Detect which cell encompasses the target text, then output its [x, y] center coordinate. 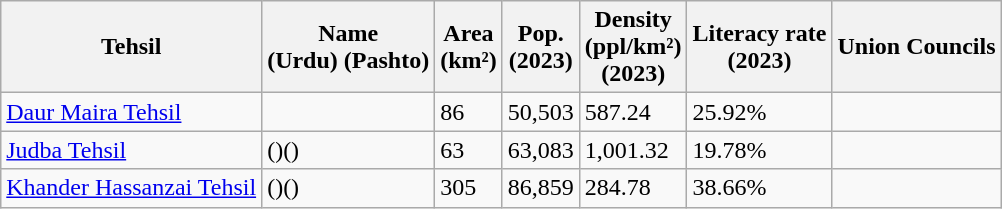
86,859 [540, 188]
305 [469, 188]
Name(Urdu) (Pashto) [348, 47]
Density(ppl/km²)(2023) [633, 47]
284.78 [633, 188]
Area(km²) [469, 47]
Daur Maira Tehsil [132, 112]
587.24 [633, 112]
Union Councils [916, 47]
63 [469, 150]
Tehsil [132, 47]
Judba Tehsil [132, 150]
Pop.(2023) [540, 47]
19.78% [760, 150]
25.92% [760, 112]
1,001.32 [633, 150]
Literacy rate(2023) [760, 47]
63,083 [540, 150]
Khander Hassanzai Tehsil [132, 188]
86 [469, 112]
38.66% [760, 188]
50,503 [540, 112]
